Scan for the cell matching the given text and deliver its (X, Y) coordinate at center. 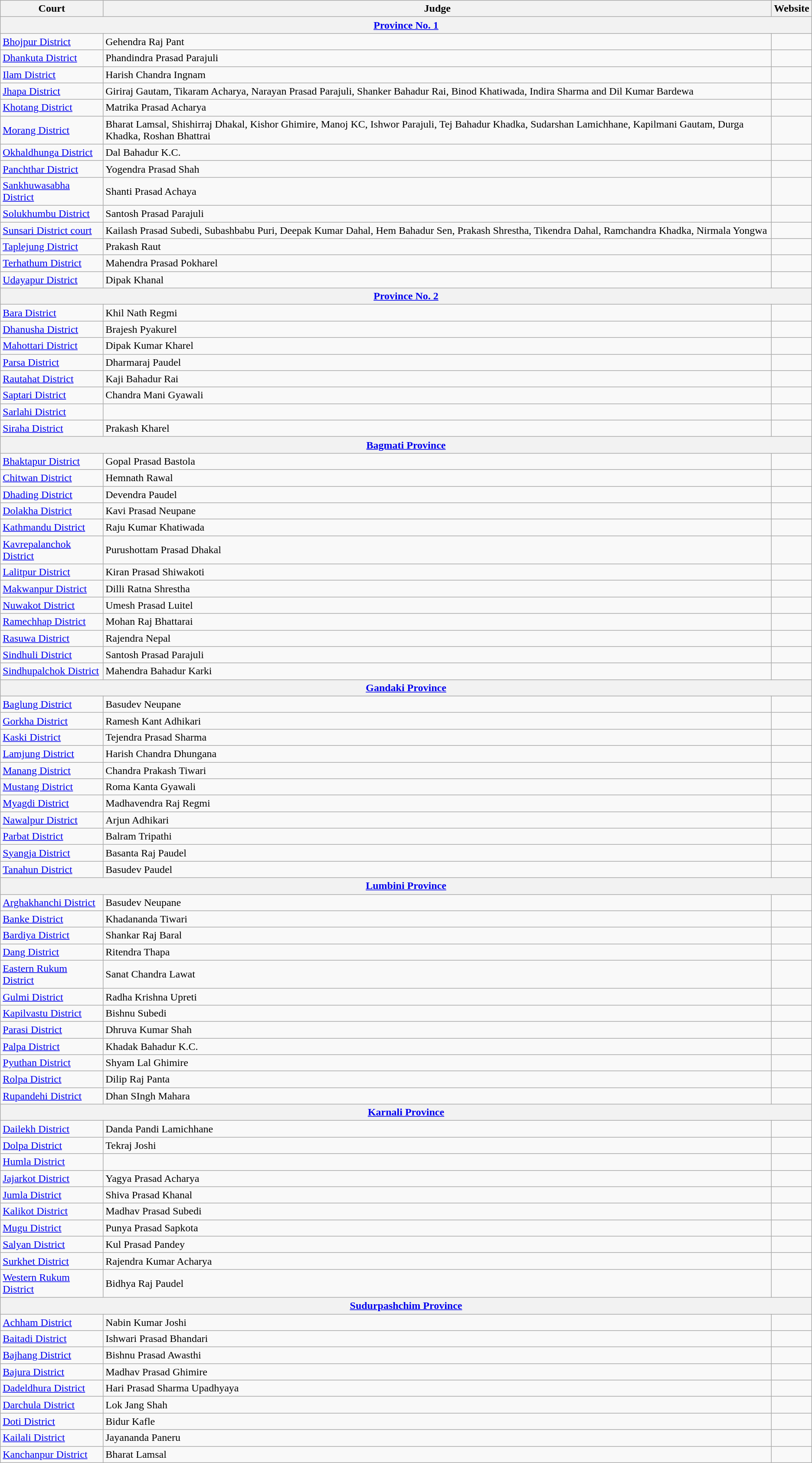
Rautahat District (52, 379)
Matrika Prasad Acharya (437, 108)
Morang District (52, 130)
Eastern Rukum District (52, 974)
Sudurpashchim Province (406, 1306)
Madhav Prasad Ghimire (437, 1372)
Kathmandu District (52, 528)
Khil Nath Regmi (437, 313)
Shiva Prasad Khanal (437, 1195)
Madhavendra Raj Regmi (437, 804)
Siraha District (52, 428)
Sankhuwasabha District (52, 191)
Achham District (52, 1322)
Ilam District (52, 75)
Gulmi District (52, 997)
Kanchanpur District (52, 1454)
Prakash Kharel (437, 428)
Solukhumbu District (52, 213)
Jhapa District (52, 91)
Bishnu Prasad Awasthi (437, 1355)
Parasi District (52, 1030)
Nabin Kumar Joshi (437, 1322)
Darchula District (52, 1405)
Bardiya District (52, 935)
Dilip Raj Panta (437, 1079)
Kailali District (52, 1438)
Devendra Paudel (437, 494)
Shanti Prasad Achaya (437, 191)
Giriraj Gautam, Tikaram Acharya, Narayan Prasad Parajuli, Shanker Bahadur Rai, Binod Khatiwada, Indira Sharma and Dil Kumar Bardewa (437, 91)
Bajhang District (52, 1355)
Chandra Mani Gyawali (437, 395)
Surkhet District (52, 1261)
Karnali Province (406, 1112)
Purushottam Prasad Dhakal (437, 550)
Bajura District (52, 1372)
Mugu District (52, 1228)
Syangja District (52, 853)
Dolpa District (52, 1145)
Tanahun District (52, 869)
Chandra Prakash Tiwari (437, 770)
Dal Bahadur K.C. (437, 152)
Baglung District (52, 704)
Mustang District (52, 787)
Khadak Bahadur K.C. (437, 1046)
Phandindra Prasad Parajuli (437, 58)
Rasuwa District (52, 638)
Dipak Khanal (437, 280)
Sindhupalchok District (52, 671)
Nuwakot District (52, 605)
Humla District (52, 1162)
Arghakhanchi District (52, 902)
Province No. 1 (406, 25)
Dilli Ratna Shrestha (437, 589)
Punya Prasad Sapkota (437, 1228)
Shankar Raj Baral (437, 935)
Gorkha District (52, 721)
Basanta Raj Paudel (437, 853)
Khadananda Tiwari (437, 919)
Ramechhap District (52, 622)
Balram Tripathi (437, 836)
Jayananda Paneru (437, 1438)
Bidur Kafle (437, 1421)
Parsa District (52, 362)
Shyam Lal Ghimire (437, 1063)
Doti District (52, 1421)
Kapilvastu District (52, 1013)
Dipak Kumar Kharel (437, 346)
Kaji Bahadur Rai (437, 379)
Hari Prasad Sharma Upadhyaya (437, 1388)
Sindhuli District (52, 655)
Jajarkot District (52, 1178)
Chitwan District (52, 478)
Lumbini Province (406, 886)
Mahendra Prasad Pokharel (437, 263)
Gehendra Raj Pant (437, 42)
Kavi Prasad Neupane (437, 511)
Myagdi District (52, 804)
Mohan Raj Bhattarai (437, 622)
Rajendra Kumar Acharya (437, 1261)
Umesh Prasad Luitel (437, 605)
Gandaki Province (406, 688)
Jumla District (52, 1195)
Lalitpur District (52, 572)
Dolakha District (52, 511)
Basudev Paudel (437, 869)
Gopal Prasad Bastola (437, 461)
Yagya Prasad Acharya (437, 1178)
Bagmati Province (406, 445)
Brajesh Pyakurel (437, 329)
Kailash Prasad Subedi, Subashbabu Puri, Deepak Kumar Dahal, Hem Bahadur Sen, Prakash Shrestha, Tikendra Dahal, Ramchandra Khadka, Nirmala Yongwa (437, 230)
Kul Prasad Pandey (437, 1244)
Khotang District (52, 108)
Rolpa District (52, 1079)
Madhav Prasad Subedi (437, 1211)
Saptari District (52, 395)
Tejendra Prasad Sharma (437, 737)
Udayapur District (52, 280)
Dhading District (52, 494)
Dailekh District (52, 1129)
Manang District (52, 770)
Lok Jang Shah (437, 1405)
Sarlahi District (52, 412)
Ritendra Thapa (437, 952)
Harish Chandra Dhungana (437, 754)
Bishnu Subedi (437, 1013)
Bharat Lamsal (437, 1454)
Ramesh Kant Adhikari (437, 721)
Palpa District (52, 1046)
Nawalpur District (52, 820)
Terhathum District (52, 263)
Lamjung District (52, 754)
Banke District (52, 919)
Harish Chandra Ingnam (437, 75)
Bidhya Raj Paudel (437, 1283)
Parbat District (52, 836)
Dhankuta District (52, 58)
Rajendra Nepal (437, 638)
Province No. 2 (406, 296)
Dhruva Kumar Shah (437, 1030)
Salyan District (52, 1244)
Raju Kumar Khatiwada (437, 528)
Baitadi District (52, 1339)
Kalikot District (52, 1211)
Sanat Chandra Lawat (437, 974)
Mahendra Bahadur Karki (437, 671)
Panchthar District (52, 169)
Tekraj Joshi (437, 1145)
Dharmaraj Paudel (437, 362)
Sunsari District court (52, 230)
Bhojpur District (52, 42)
Hemnath Rawal (437, 478)
Prakash Raut (437, 247)
Dhanusha District (52, 329)
Okhaldhunga District (52, 152)
Western Rukum District (52, 1283)
Taplejung District (52, 247)
Dang District (52, 952)
Arjun Adhikari (437, 820)
Kavrepalanchok District (52, 550)
Danda Pandi Lamichhane (437, 1129)
Dadeldhura District (52, 1388)
Mahottari District (52, 346)
Pyuthan District (52, 1063)
Dhan SIngh Mahara (437, 1096)
Court (52, 9)
Kaski District (52, 737)
Rupandehi District (52, 1096)
Kiran Prasad Shiwakoti (437, 572)
Bara District (52, 313)
Makwanpur District (52, 589)
Website (792, 9)
Roma Kanta Gyawali (437, 787)
Radha Krishna Upreti (437, 997)
Ishwari Prasad Bhandari (437, 1339)
Yogendra Prasad Shah (437, 169)
Judge (437, 9)
Bhaktapur District (52, 461)
